Determine the (X, Y) coordinate at the center of the cell enclosing the given text.  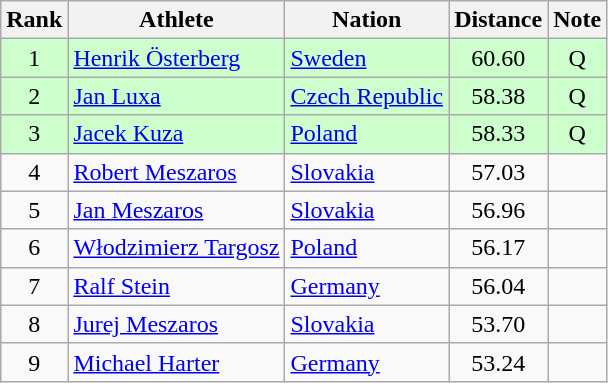
60.60 (498, 58)
Włodzimierz Targosz (176, 248)
4 (34, 172)
Jurej Meszaros (176, 324)
Robert Meszaros (176, 172)
Henrik Österberg (176, 58)
Michael Harter (176, 362)
Note (578, 20)
53.70 (498, 324)
Sweden (367, 58)
Distance (498, 20)
53.24 (498, 362)
Rank (34, 20)
58.38 (498, 96)
8 (34, 324)
1 (34, 58)
5 (34, 210)
2 (34, 96)
Athlete (176, 20)
Czech Republic (367, 96)
58.33 (498, 134)
Jan Meszaros (176, 210)
Nation (367, 20)
3 (34, 134)
56.17 (498, 248)
7 (34, 286)
56.04 (498, 286)
6 (34, 248)
9 (34, 362)
Jacek Kuza (176, 134)
57.03 (498, 172)
Jan Luxa (176, 96)
Ralf Stein (176, 286)
56.96 (498, 210)
